Determine the (X, Y) coordinate at the center of the cell enclosing the given text.  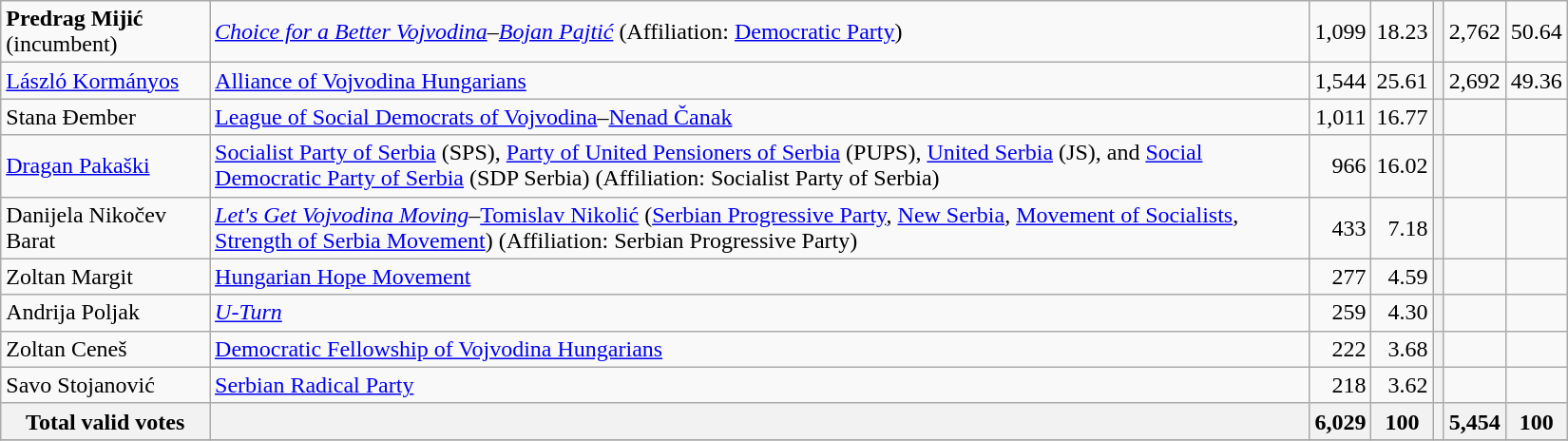
Serbian Radical Party (760, 385)
Hungarian Hope Movement (760, 277)
433 (1340, 228)
Danijela Nikočev Barat (105, 228)
259 (1340, 313)
49.36 (1536, 81)
18.23 (1403, 32)
Dragan Pakaški (105, 165)
Alliance of Vojvodina Hungarians (760, 81)
6,029 (1340, 421)
Total valid votes (105, 421)
U-Turn (760, 313)
222 (1340, 349)
4.30 (1403, 313)
277 (1340, 277)
Andrija Poljak (105, 313)
16.02 (1403, 165)
50.64 (1536, 32)
4.59 (1403, 277)
Stana Đember (105, 117)
1,544 (1340, 81)
László Kormányos (105, 81)
1,011 (1340, 117)
Predrag Mijić (incumbent) (105, 32)
League of Social Democrats of Vojvodina–Nenad Čanak (760, 117)
Zoltan Margit (105, 277)
25.61 (1403, 81)
2,762 (1475, 32)
Choice for a Better Vojvodina–Bojan Pajtić (Affiliation: Democratic Party) (760, 32)
5,454 (1475, 421)
3.68 (1403, 349)
1,099 (1340, 32)
Zoltan Ceneš (105, 349)
Savo Stojanović (105, 385)
3.62 (1403, 385)
Democratic Fellowship of Vojvodina Hungarians (760, 349)
16.77 (1403, 117)
966 (1340, 165)
7.18 (1403, 228)
2,692 (1475, 81)
218 (1340, 385)
